Scan for the cell matching the given text and deliver its [X, Y] coordinate at center. 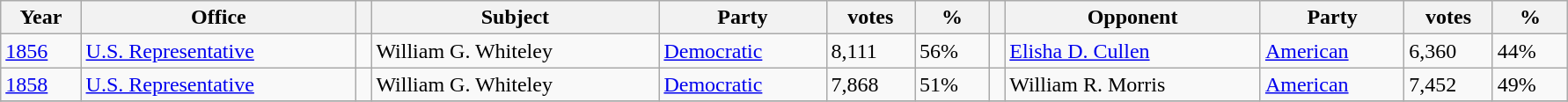
51% [952, 84]
Elisha D. Cullen [1133, 51]
Subject [516, 18]
William R. Morris [1133, 84]
8,111 [871, 51]
7,452 [1448, 84]
1856 [40, 51]
Opponent [1133, 18]
56% [952, 51]
Office [218, 18]
49% [1529, 84]
Year [40, 18]
7,868 [871, 84]
6,360 [1448, 51]
1858 [40, 84]
44% [1529, 51]
